Determine the [X, Y] coordinate at the center of the cell enclosing the given text.  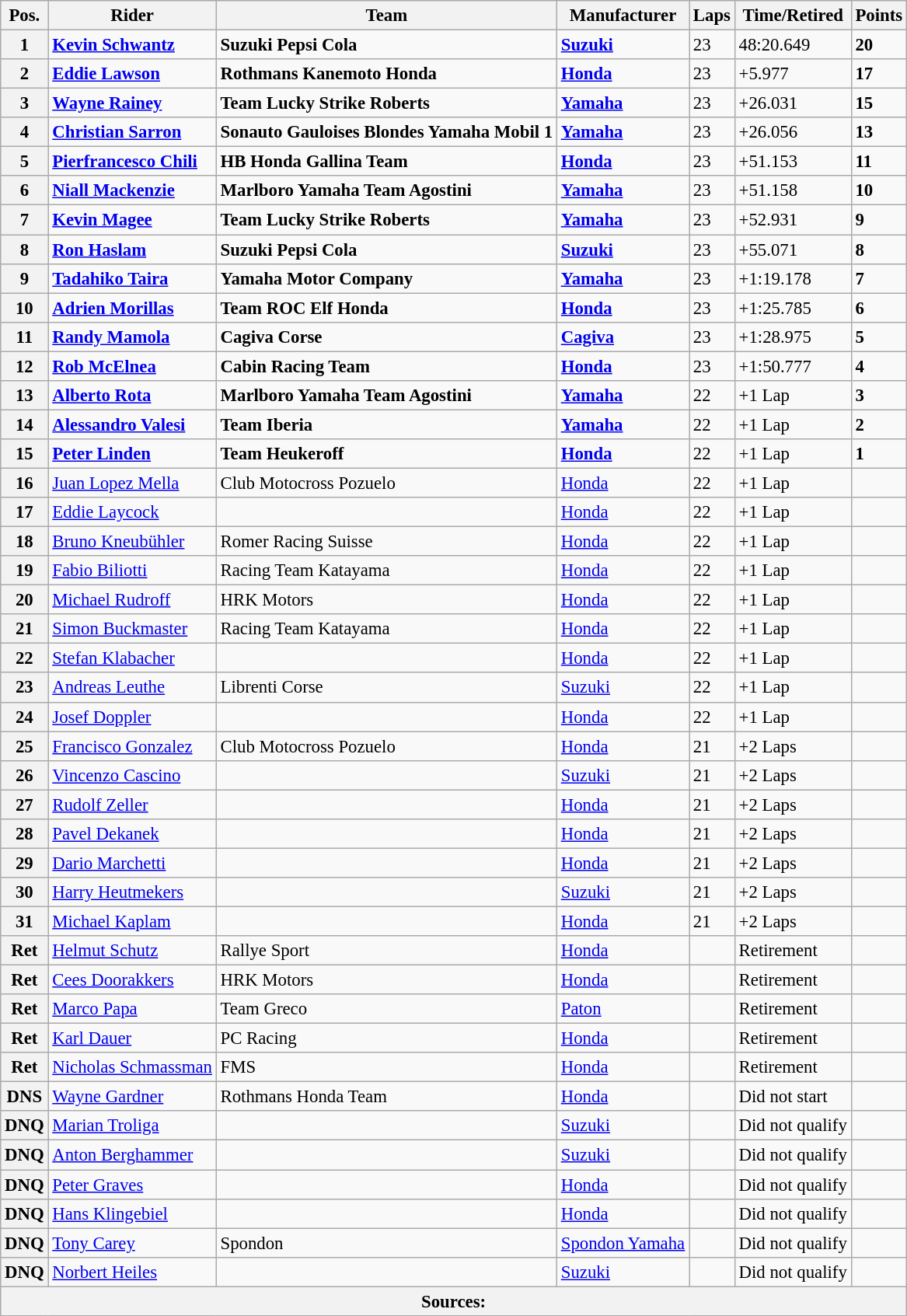
Team Iberia [386, 424]
Nicholas Schmassman [132, 1067]
Rothmans Honda Team [386, 1097]
Kevin Magee [132, 220]
Norbert Heiles [132, 1272]
Time/Retired [793, 16]
Josef Doppler [132, 717]
Marco Papa [132, 1009]
Pavel Dekanek [132, 834]
Bruno Kneubühler [132, 542]
Eddie Laycock [132, 512]
18 [25, 542]
Laps [712, 16]
Team ROC Elf Honda [386, 308]
Alberto Rota [132, 396]
Peter Graves [132, 1185]
Sonauto Gauloises Blondes Yamaha Mobil 1 [386, 132]
16 [25, 483]
Peter Linden [132, 454]
Yamaha Motor Company [386, 278]
Pos. [25, 16]
+1:50.777 [793, 366]
Andreas Leuthe [132, 688]
Michael Kaplam [132, 921]
Librenti Corse [386, 688]
+55.071 [793, 250]
Pierfrancesco Chili [132, 162]
Alessandro Valesi [132, 424]
Dario Marchetti [132, 863]
Simon Buckmaster [132, 629]
Tadahiko Taira [132, 278]
19 [25, 571]
HB Honda Gallina Team [386, 162]
Marian Troliga [132, 1126]
14 [25, 424]
Francisco Gonzalez [132, 746]
+52.931 [793, 220]
Sources: [454, 1301]
Points [878, 16]
Wayne Rainey [132, 103]
Paton [623, 1009]
Anton Berghammer [132, 1155]
Did not start [793, 1097]
27 [25, 805]
Romer Racing Suisse [386, 542]
31 [25, 921]
Hans Klingebiel [132, 1213]
Fabio Biliotti [132, 571]
+1:19.178 [793, 278]
Rallye Sport [386, 951]
+51.153 [793, 162]
Kevin Schwantz [132, 45]
Cabin Racing Team [386, 366]
12 [25, 366]
Spondon Yamaha [623, 1243]
Randy Mamola [132, 337]
28 [25, 834]
DNS [25, 1097]
29 [25, 863]
FMS [386, 1067]
Team Heukeroff [386, 454]
24 [25, 717]
Stefan Klabacher [132, 658]
+1:28.975 [793, 337]
Vincenzo Cascino [132, 775]
+51.158 [793, 190]
Team Greco [386, 1009]
Cagiva Corse [386, 337]
Christian Sarron [132, 132]
Rider [132, 16]
+26.031 [793, 103]
Team [386, 16]
Cees Doorakkers [132, 980]
Cagiva [623, 337]
+1:25.785 [793, 308]
Rob McElnea [132, 366]
48:20.649 [793, 45]
Michael Rudroff [132, 600]
26 [25, 775]
Spondon [386, 1243]
30 [25, 892]
Wayne Gardner [132, 1097]
Eddie Lawson [132, 74]
Manufacturer [623, 16]
Harry Heutmekers [132, 892]
Rudolf Zeller [132, 805]
Karl Dauer [132, 1038]
Niall Mackenzie [132, 190]
Rothmans Kanemoto Honda [386, 74]
Juan Lopez Mella [132, 483]
PC Racing [386, 1038]
Adrien Morillas [132, 308]
25 [25, 746]
+26.056 [793, 132]
Ron Haslam [132, 250]
+5.977 [793, 74]
Helmut Schutz [132, 951]
Tony Carey [132, 1243]
